Search for the cell housing the specified text and yield its (X, Y) center coordinate. 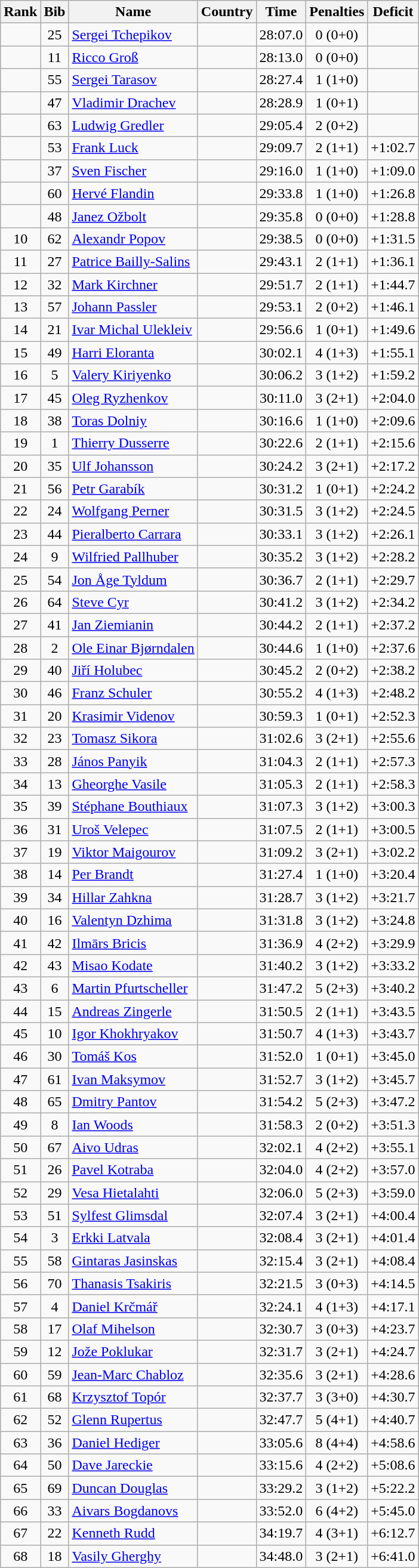
3 (3+0) (337, 1397)
Sergei Tarasov (133, 80)
+4:00.4 (393, 1215)
32:15.4 (281, 1261)
+2:48.2 (393, 693)
+3:21.7 (393, 897)
+3:51.3 (393, 1125)
Viktor Maigourov (133, 852)
Jan Ziemianin (133, 625)
+3:00.5 (393, 829)
Krasimir Videnov (133, 716)
+5:08.6 (393, 1465)
+4:23.7 (393, 1329)
Ivan Maksymov (133, 1079)
31:52.7 (281, 1079)
Harri Eloranta (133, 353)
Vasily Gherghy (133, 1556)
+3:20.4 (393, 875)
Mark Kirchner (133, 285)
+4:30.7 (393, 1397)
+3:43.5 (393, 1011)
31:07.5 (281, 829)
Tomáš Kos (133, 1057)
29:33.8 (281, 193)
+5:22.2 (393, 1488)
31:36.9 (281, 943)
+2:17.2 (393, 466)
Dave Jareckie (133, 1465)
32:08.4 (281, 1238)
9 (55, 557)
31:47.2 (281, 988)
+2:38.2 (393, 671)
+3:47.2 (393, 1102)
32:24.1 (281, 1306)
Ian Woods (133, 1125)
33:52.0 (281, 1511)
+3:45.7 (393, 1079)
Petr Garabík (133, 489)
+1:46.1 (393, 307)
33:05.6 (281, 1443)
+2:34.2 (393, 602)
Alexandr Popov (133, 239)
31:31.8 (281, 920)
+4:14.5 (393, 1283)
30:16.6 (281, 421)
+1:02.7 (393, 148)
1 (55, 443)
8 (4+4) (337, 1443)
29:09.7 (281, 148)
32:47.7 (281, 1420)
Krzysztof Topór (133, 1397)
32:21.5 (281, 1283)
Rank (20, 12)
30:44.6 (281, 647)
+6:41.0 (393, 1556)
32:07.4 (281, 1215)
5 (4+1) (337, 1420)
32:02.1 (281, 1147)
Deficit (393, 12)
Thanasis Tsakiris (133, 1283)
Aivars Bogdanovs (133, 1511)
31:02.6 (281, 739)
31:04.3 (281, 761)
Valentyn Dzhima (133, 920)
31:05.3 (281, 784)
Patrice Bailly-Salins (133, 261)
+3:00.3 (393, 807)
Toras Dolniy (133, 421)
+4:17.1 (393, 1306)
Jože Poklukar (133, 1351)
Hillar Zahkna (133, 897)
+6:12.7 (393, 1533)
31:07.3 (281, 807)
30:11.0 (281, 398)
+2:52.3 (393, 716)
+5:45.0 (393, 1511)
Hervé Flandin (133, 193)
+3:45.0 (393, 1057)
Sylfest Glimsdal (133, 1215)
31:50.7 (281, 1034)
Jon Åge Tyldum (133, 579)
31:52.0 (281, 1057)
69 (55, 1488)
30:59.3 (281, 716)
34:48.0 (281, 1556)
Dmitry Pantov (133, 1102)
31:58.3 (281, 1125)
5 (55, 375)
+2:09.6 (393, 421)
30:44.2 (281, 625)
29:05.4 (281, 125)
+1:09.0 (393, 171)
30:33.1 (281, 534)
+4:58.6 (393, 1443)
30:55.2 (281, 693)
Stéphane Bouthiaux (133, 807)
+2:37.6 (393, 647)
28:13.0 (281, 57)
Glenn Rupertus (133, 1420)
28:27.4 (281, 80)
Kenneth Rudd (133, 1533)
+2:24.2 (393, 489)
Wolfgang Perner (133, 511)
Janez Ožbolt (133, 216)
+3:43.7 (393, 1034)
31:40.2 (281, 965)
31:28.7 (281, 897)
66 (20, 1511)
32:37.7 (281, 1397)
Name (133, 12)
33:29.2 (281, 1488)
6 (4+2) (337, 1511)
+2:57.3 (393, 761)
+3:55.1 (393, 1147)
+4:28.6 (393, 1374)
31:09.2 (281, 852)
Country (227, 12)
32:30.7 (281, 1329)
Erkki Latvala (133, 1238)
2 (55, 647)
+3:02.2 (393, 852)
29:16.0 (281, 171)
30:35.2 (281, 557)
8 (55, 1125)
Ilmārs Bricis (133, 943)
+2:55.6 (393, 739)
Andreas Zingerle (133, 1011)
Ulf Johansson (133, 466)
Sergei Tchepikov (133, 35)
32:04.0 (281, 1170)
+2:58.3 (393, 784)
29:35.8 (281, 216)
+3:57.0 (393, 1170)
30:02.1 (281, 353)
+3:59.0 (393, 1193)
+3:40.2 (393, 988)
32:31.7 (281, 1351)
Uroš Velepec (133, 829)
28:07.0 (281, 35)
29:43.1 (281, 261)
30:36.7 (281, 579)
Sven Fischer (133, 171)
Pavel Kotraba (133, 1170)
Igor Khokhryakov (133, 1034)
33:15.6 (281, 1465)
+4:01.4 (393, 1238)
+4:24.7 (393, 1351)
29:53.1 (281, 307)
Jiří Holubec (133, 671)
Wilfried Pallhuber (133, 557)
Vladimir Drachev (133, 103)
30:22.6 (281, 443)
+1:44.7 (393, 285)
Olaf Mihelson (133, 1329)
Time (281, 12)
+2:26.1 (393, 534)
Misao Kodate (133, 965)
Gheorghe Vasile (133, 784)
29:56.6 (281, 330)
30:41.2 (281, 602)
+1:36.1 (393, 261)
31:27.4 (281, 875)
+3:29.9 (393, 943)
30:06.2 (281, 375)
30:45.2 (281, 671)
Ole Einar Bjørndalen (133, 647)
Bib (55, 12)
+1:26.8 (393, 193)
30:31.2 (281, 489)
4 (3+1) (337, 1533)
Aivo Udras (133, 1147)
Gintaras Jasinskas (133, 1261)
+4:40.7 (393, 1420)
Penalties (337, 12)
+2:29.7 (393, 579)
4 (55, 1306)
Tomasz Sikora (133, 739)
Pieralberto Carrara (133, 534)
Jean-Marc Chabloz (133, 1374)
+3:24.8 (393, 920)
Frank Luck (133, 148)
Vesa Hietalahti (133, 1193)
Martin Pfurtscheller (133, 988)
+2:24.5 (393, 511)
Ricco Groß (133, 57)
Per Brandt (133, 875)
Daniel Krčmář (133, 1306)
János Panyik (133, 761)
+1:59.2 (393, 375)
+4:08.4 (393, 1261)
+1:49.6 (393, 330)
+2:28.2 (393, 557)
+3:33.2 (393, 965)
+2:04.0 (393, 398)
+1:28.8 (393, 216)
70 (55, 1283)
6 (55, 988)
32:06.0 (281, 1193)
+2:15.6 (393, 443)
+2:37.2 (393, 625)
29:51.7 (281, 285)
Johann Passler (133, 307)
31:50.5 (281, 1011)
Thierry Dusserre (133, 443)
30:31.5 (281, 511)
Oleg Ryzhenkov (133, 398)
+1:31.5 (393, 239)
3 (55, 1238)
Daniel Hediger (133, 1443)
Valery Kiriyenko (133, 375)
+1:55.1 (393, 353)
Steve Cyr (133, 602)
Franz Schuler (133, 693)
31:54.2 (281, 1102)
28:28.9 (281, 103)
30:24.2 (281, 466)
Duncan Douglas (133, 1488)
Ludwig Gredler (133, 125)
29:38.5 (281, 239)
Ivar Michal Ulekleiv (133, 330)
34:19.7 (281, 1533)
32:35.6 (281, 1374)
